Provide the [x, y] coordinate of the cell's center where the given text is located.  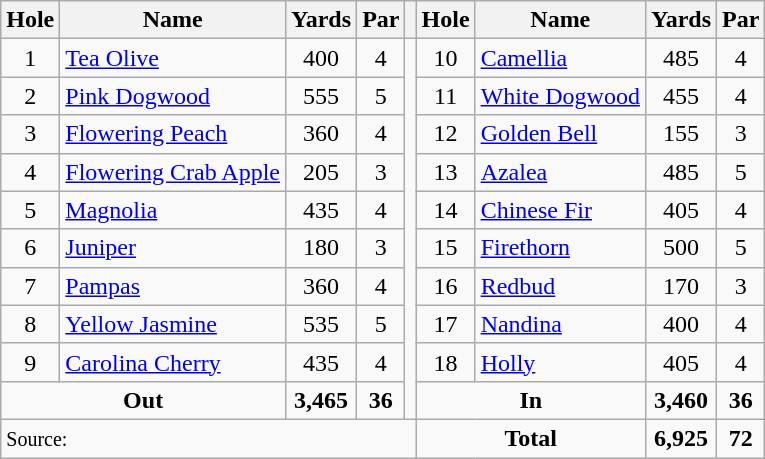
Out [144, 400]
455 [680, 96]
Nandina [560, 324]
Total [530, 438]
Holly [560, 362]
535 [322, 324]
14 [446, 210]
18 [446, 362]
White Dogwood [560, 96]
11 [446, 96]
15 [446, 248]
170 [680, 286]
Yellow Jasmine [173, 324]
12 [446, 134]
500 [680, 248]
155 [680, 134]
Golden Bell [560, 134]
Flowering Crab Apple [173, 172]
6,925 [680, 438]
Pink Dogwood [173, 96]
Redbud [560, 286]
In [530, 400]
16 [446, 286]
3,465 [322, 400]
Chinese Fir [560, 210]
Camellia [560, 58]
Carolina Cherry [173, 362]
9 [30, 362]
Tea Olive [173, 58]
2 [30, 96]
17 [446, 324]
13 [446, 172]
205 [322, 172]
Magnolia [173, 210]
Juniper [173, 248]
7 [30, 286]
3,460 [680, 400]
Flowering Peach [173, 134]
180 [322, 248]
Azalea [560, 172]
8 [30, 324]
6 [30, 248]
72 [741, 438]
555 [322, 96]
10 [446, 58]
Source: [208, 438]
Firethorn [560, 248]
Pampas [173, 286]
1 [30, 58]
